Identify which cell holds the provided text, then report its (X, Y) central coordinate. 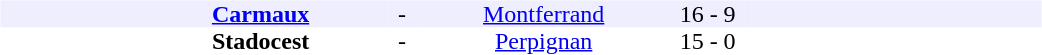
16 - 9 (707, 14)
Perpignan (544, 42)
Carmaux (260, 14)
Montferrand (544, 14)
15 - 0 (707, 42)
Stadocest (260, 42)
